Extract the (X, Y) coordinate from the center of the cell holding the provided text.  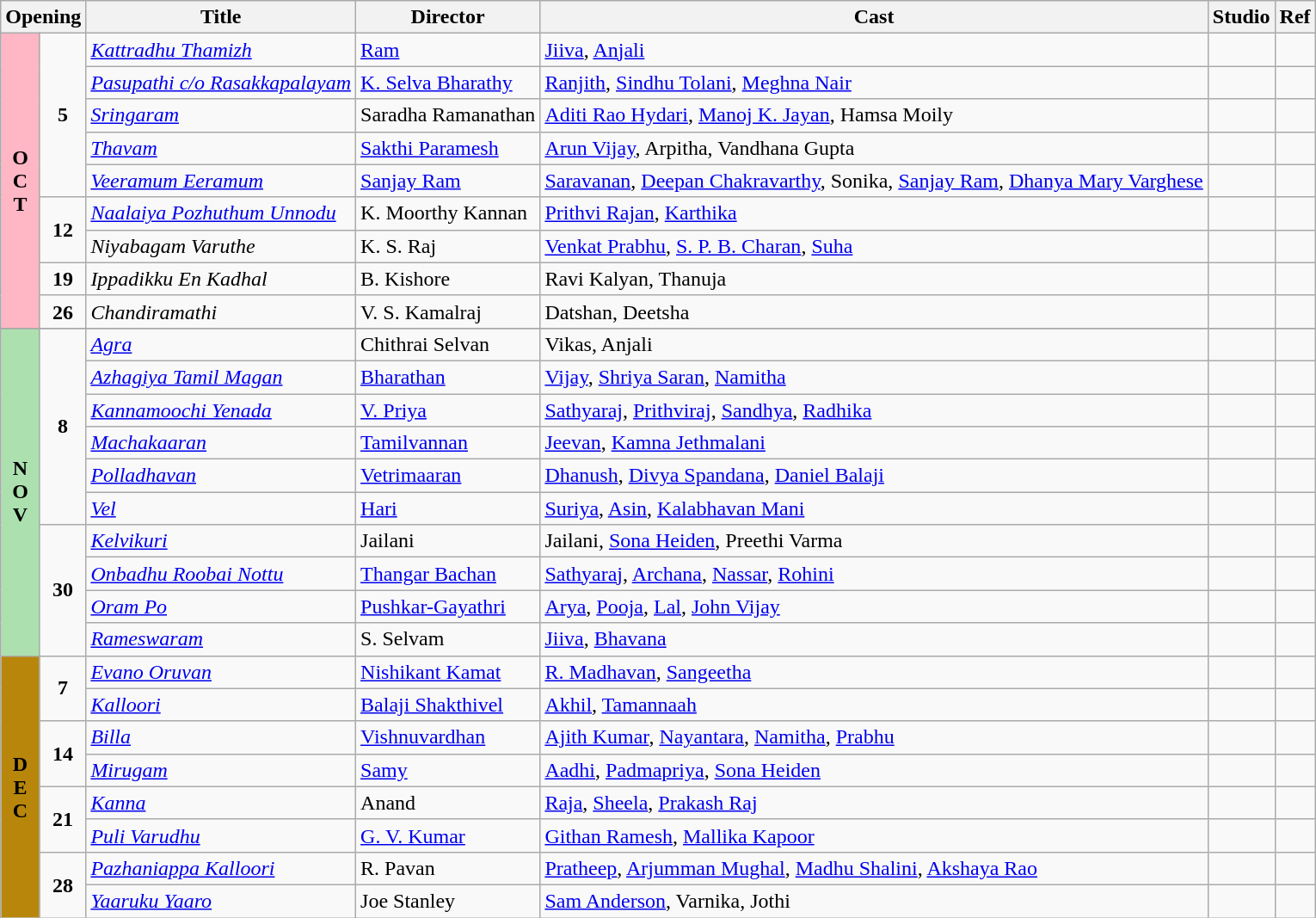
Chithrai Selvan (448, 344)
Arya, Pooja, Lal, John Vijay (874, 607)
28 (63, 884)
Sanjay Ram (448, 181)
Hari (448, 508)
Director (448, 17)
Samy (448, 770)
Thangar Bachan (448, 574)
Arun Vijay, Arpitha, Vandhana Gupta (874, 148)
Jeevan, Kamna Jethmalani (874, 443)
Title (221, 17)
Cast (874, 17)
Jiiva, Anjali (874, 50)
Yaaruku Yaaro (221, 901)
Pazhaniappa Kalloori (221, 868)
Kalloori (221, 705)
8 (63, 426)
Onbadhu Roobai Nottu (221, 574)
Vikas, Anjali (874, 344)
NOV (21, 492)
Sakthi Paramesh (448, 148)
14 (63, 754)
Sringaram (221, 115)
26 (63, 311)
Sathyaraj, Prithviraj, Sandhya, Radhika (874, 410)
S. Selvam (448, 639)
Sathyaraj, Archana, Nassar, Rohini (874, 574)
Niyabagam Varuthe (221, 246)
Saradha Ramanathan (448, 115)
K. Selva Bharathy (448, 83)
12 (63, 230)
Joe Stanley (448, 901)
Puli Varudhu (221, 835)
Githan Ramesh, Mallika Kapoor (874, 835)
Machakaaran (221, 443)
Ranjith, Sindhu Tolani, Meghna Nair (874, 83)
V. Priya (448, 410)
R. Madhavan, Sangeetha (874, 672)
Dhanush, Divya Spandana, Daniel Balaji (874, 476)
Ref (1295, 17)
Agra (221, 344)
Vijay, Shriya Saran, Namitha (874, 377)
Sam Anderson, Varnika, Jothi (874, 901)
Naalaiya Pozhuthum Unnodu (221, 213)
Aditi Rao Hydari, Manoj K. Jayan, Hamsa Moily (874, 115)
Anand (448, 803)
Azhagiya Tamil Magan (221, 377)
OCT (21, 181)
7 (63, 688)
Prithvi Rajan, Karthika (874, 213)
Mirugam (221, 770)
DEC (21, 786)
Billa (221, 737)
Opening (43, 17)
Ravi Kalyan, Thanuja (874, 279)
Vetrimaaran (448, 476)
Raja, Sheela, Prakash Raj (874, 803)
K. Moorthy Kannan (448, 213)
Jailani (448, 541)
Tamilvannan (448, 443)
Ajith Kumar, Nayantara, Namitha, Prabhu (874, 737)
Jiiva, Bhavana (874, 639)
Suriya, Asin, Kalabhavan Mani (874, 508)
21 (63, 819)
Rameswaram (221, 639)
Vishnuvardhan (448, 737)
Jailani, Sona Heiden, Preethi Varma (874, 541)
Thavam (221, 148)
Pushkar-Gayathri (448, 607)
Chandiramathi (221, 311)
Ram (448, 50)
Ippadikku En Kadhal (221, 279)
Akhil, Tamannaah (874, 705)
Datshan, Deetsha (874, 311)
5 (63, 115)
Aadhi, Padmapriya, Sona Heiden (874, 770)
R. Pavan (448, 868)
19 (63, 279)
Venkat Prabhu, S. P. B. Charan, Suha (874, 246)
Vel (221, 508)
Pratheep, Arjumman Mughal, Madhu Shalini, Akshaya Rao (874, 868)
Oram Po (221, 607)
Nishikant Kamat (448, 672)
Kelvikuri (221, 541)
Kanna (221, 803)
Pasupathi c/o Rasakkapalayam (221, 83)
Veeramum Eeramum (221, 181)
Studio (1241, 17)
K. S. Raj (448, 246)
Saravanan, Deepan Chakravarthy, Sonika, Sanjay Ram, Dhanya Mary Varghese (874, 181)
Bharathan (448, 377)
G. V. Kumar (448, 835)
Polladhavan (221, 476)
B. Kishore (448, 279)
Kattradhu Thamizh (221, 50)
30 (63, 590)
Balaji Shakthivel (448, 705)
V. S. Kamalraj (448, 311)
Kannamoochi Yenada (221, 410)
Evano Oruvan (221, 672)
